Identify which cell holds the provided text, then report its [X, Y] central coordinate. 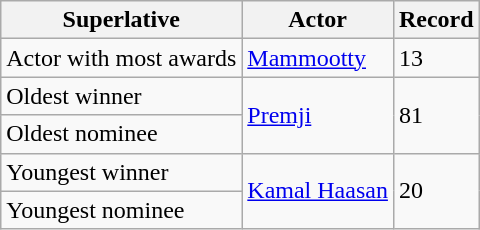
20 [436, 191]
Record [436, 20]
Youngest nominee [122, 210]
Actor [318, 20]
13 [436, 58]
Kamal Haasan [318, 191]
Superlative [122, 20]
81 [436, 115]
Oldest winner [122, 96]
Oldest nominee [122, 134]
Premji [318, 115]
Youngest winner [122, 172]
Mammootty [318, 58]
Actor with most awards [122, 58]
